Return (x, y) of the center of cell containing provided text 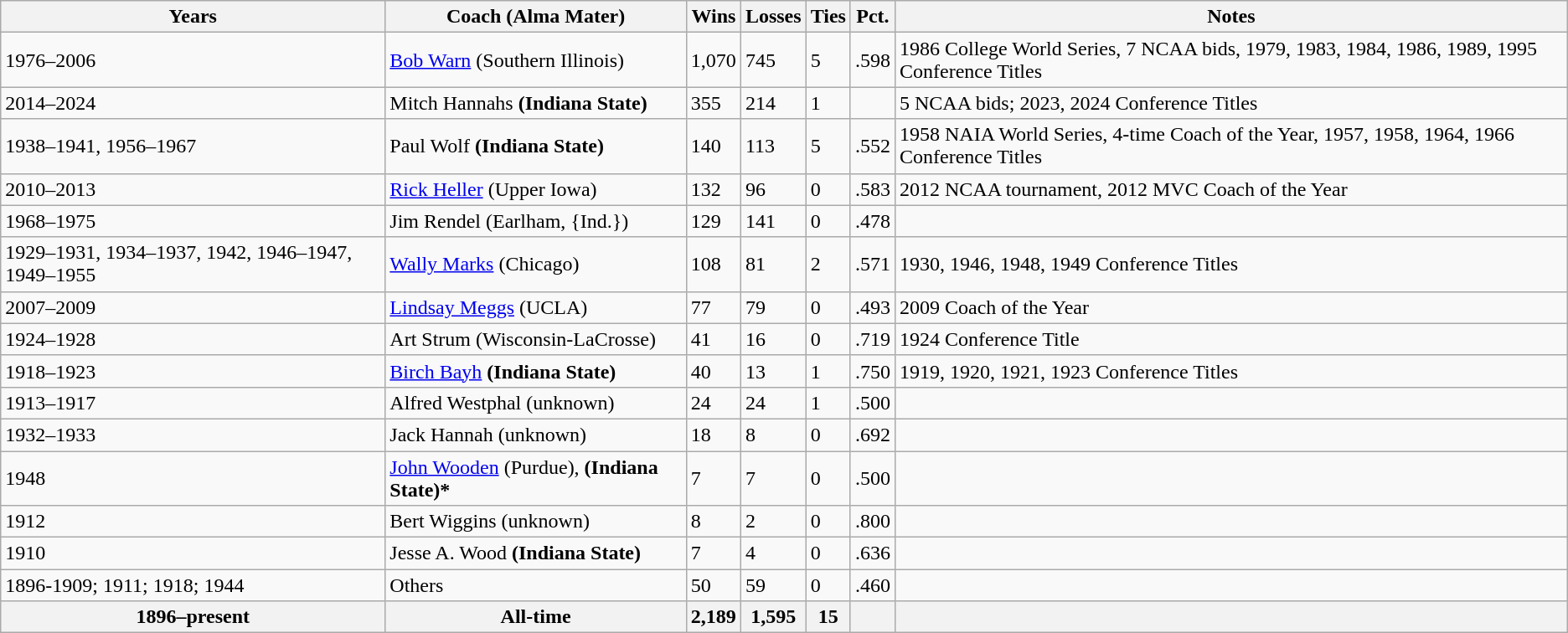
.552 (873, 146)
1948 (193, 477)
Years (193, 17)
1919, 1920, 1921, 1923 Conference Titles (1231, 371)
Notes (1231, 17)
1896-1909; 1911; 1918; 1944 (193, 585)
Rick Heller (Upper Iowa) (536, 189)
1986 College World Series, 7 NCAA bids, 1979, 1983, 1984, 1986, 1989, 1995 Conference Titles (1231, 60)
.719 (873, 339)
Coach (Alma Mater) (536, 17)
Bob Warn (Southern Illinois) (536, 60)
Others (536, 585)
1910 (193, 553)
132 (714, 189)
2014–2024 (193, 103)
1913–1917 (193, 403)
4 (773, 553)
.636 (873, 553)
2009 Coach of the Year (1231, 307)
Birch Bayh (Indiana State) (536, 371)
.750 (873, 371)
77 (714, 307)
.493 (873, 307)
2012 NCAA tournament, 2012 MVC Coach of the Year (1231, 189)
81 (773, 265)
1930, 1946, 1948, 1949 Conference Titles (1231, 265)
Art Strum (Wisconsin-LaCrosse) (536, 339)
Jim Rendel (Earlham, {Ind.}) (536, 221)
1924–1928 (193, 339)
18 (714, 435)
214 (773, 103)
1896–present (193, 617)
141 (773, 221)
2010–2013 (193, 189)
Jesse A. Wood (Indiana State) (536, 553)
50 (714, 585)
Losses (773, 17)
.571 (873, 265)
79 (773, 307)
355 (714, 103)
Wally Marks (Chicago) (536, 265)
Paul Wolf (Indiana State) (536, 146)
41 (714, 339)
Ties (828, 17)
John Wooden (Purdue), (Indiana State)* (536, 477)
1958 NAIA World Series, 4-time Coach of the Year, 1957, 1958, 1964, 1966 Conference Titles (1231, 146)
140 (714, 146)
15 (828, 617)
.800 (873, 522)
108 (714, 265)
129 (714, 221)
113 (773, 146)
Pct. (873, 17)
.478 (873, 221)
Wins (714, 17)
Mitch Hannahs (Indiana State) (536, 103)
2,189 (714, 617)
1,595 (773, 617)
5 NCAA bids; 2023, 2024 Conference Titles (1231, 103)
1932–1933 (193, 435)
745 (773, 60)
16 (773, 339)
.583 (873, 189)
1918–1923 (193, 371)
1912 (193, 522)
Lindsay Meggs (UCLA) (536, 307)
13 (773, 371)
1968–1975 (193, 221)
Alfred Westphal (unknown) (536, 403)
40 (714, 371)
Bert Wiggins (unknown) (536, 522)
1938–1941, 1956–1967 (193, 146)
.460 (873, 585)
Jack Hannah (unknown) (536, 435)
.598 (873, 60)
1929–1931, 1934–1937, 1942, 1946–1947, 1949–1955 (193, 265)
2007–2009 (193, 307)
59 (773, 585)
1,070 (714, 60)
1924 Conference Title (1231, 339)
96 (773, 189)
1976–2006 (193, 60)
All-time (536, 617)
.692 (873, 435)
